From the cell containing the given text, extract its center point as (x, y) coordinate. 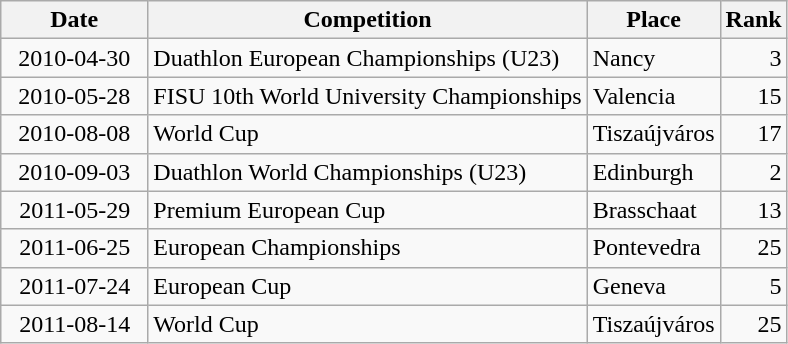
Nancy (654, 58)
European Championships (368, 248)
Rank (754, 20)
Duathlon World Championships (U23) (368, 172)
Duathlon European Championships (U23) (368, 58)
Date (74, 20)
FISU 10th World University Championships (368, 96)
2 (754, 172)
5 (754, 286)
13 (754, 210)
Valencia (654, 96)
15 (754, 96)
European Cup (368, 286)
3 (754, 58)
2011-07-24 (74, 286)
Competition (368, 20)
Pontevedra (654, 248)
2011-06-25 (74, 248)
2011-08-14 (74, 324)
2010-04-30 (74, 58)
17 (754, 134)
Premium European Cup (368, 210)
Place (654, 20)
2010-09-03 (74, 172)
2010-05-28 (74, 96)
Brasschaat (654, 210)
2010-08-08 (74, 134)
Geneva (654, 286)
Edinburgh (654, 172)
2011-05-29 (74, 210)
